For the text-containing cell, return its midpoint in [X, Y] coordinate format. 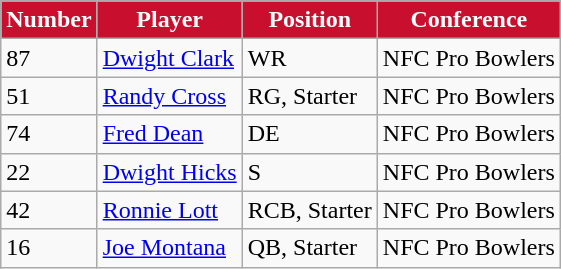
74 [49, 134]
Randy Cross [170, 96]
Number [49, 20]
Ronnie Lott [170, 210]
RCB, Starter [310, 210]
Joe Montana [170, 248]
22 [49, 172]
Conference [468, 20]
QB, Starter [310, 248]
Dwight Clark [170, 58]
WR [310, 58]
RG, Starter [310, 96]
87 [49, 58]
16 [49, 248]
S [310, 172]
Player [170, 20]
Dwight Hicks [170, 172]
42 [49, 210]
Fred Dean [170, 134]
Position [310, 20]
51 [49, 96]
DE [310, 134]
